Return (X, Y) of the center of cell containing provided text 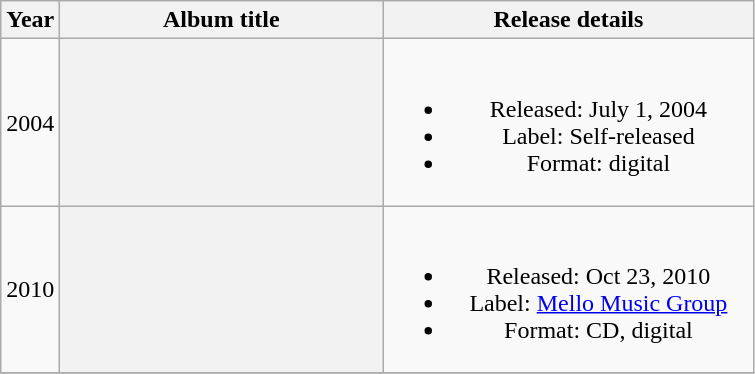
Released: July 1, 2004Label: Self-releasedFormat: digital (568, 122)
Year (30, 20)
Release details (568, 20)
Album title (222, 20)
2010 (30, 290)
Released: Oct 23, 2010Label: Mello Music GroupFormat: CD, digital (568, 290)
2004 (30, 122)
